Find where the given text appears and provide that cell's center as (x, y) coordinate. 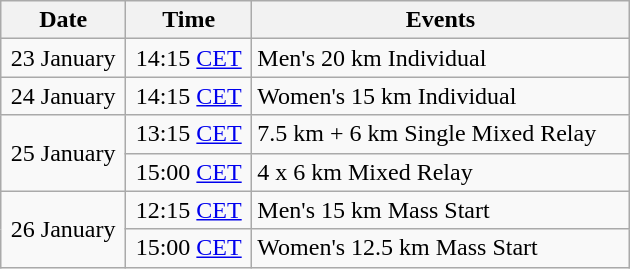
12:15 CET (189, 210)
24 January (64, 96)
25 January (64, 153)
Women's 15 km Individual (440, 96)
23 January (64, 58)
Men's 20 km Individual (440, 58)
Men's 15 km Mass Start (440, 210)
Date (64, 20)
7.5 km + 6 km Single Mixed Relay (440, 134)
13:15 CET (189, 134)
Time (189, 20)
Women's 12.5 km Mass Start (440, 248)
4 x 6 km Mixed Relay (440, 172)
Events (440, 20)
26 January (64, 229)
